Return [X, Y] of the center of cell containing provided text 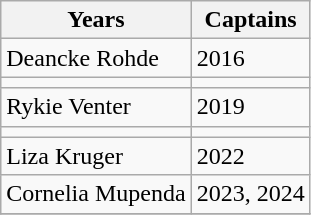
2016 [250, 58]
2019 [250, 107]
Cornelia Mupenda [96, 194]
Deancke Rohde [96, 58]
2023, 2024 [250, 194]
Rykie Venter [96, 107]
Years [96, 20]
Captains [250, 20]
Liza Kruger [96, 156]
2022 [250, 156]
